Output the (X, Y) coordinate of the center of the cell containing the given text.  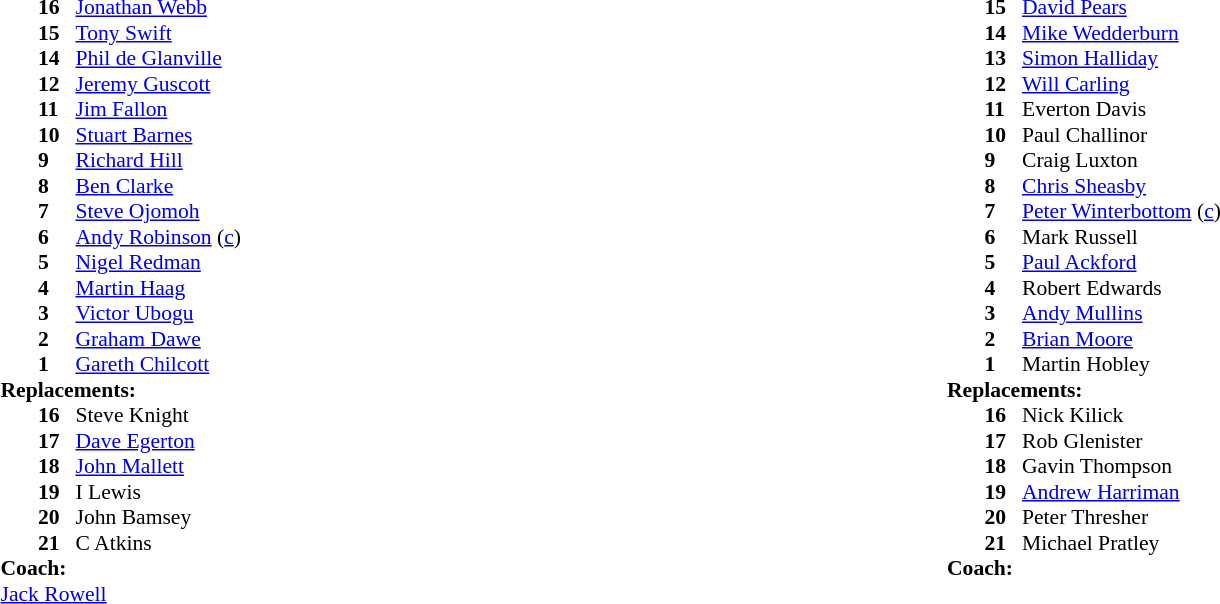
Richard Hill (158, 161)
Graham Dawe (158, 339)
Ben Clarke (158, 186)
Replacements: (120, 390)
Steve Ojomoh (158, 211)
Jim Fallon (158, 109)
Martin Haag (158, 288)
John Mallett (158, 467)
Phil de Glanville (158, 59)
Andy Robinson (c) (158, 237)
13 (1003, 59)
Dave Egerton (158, 441)
Jeremy Guscott (158, 84)
C Atkins (158, 543)
Gareth Chilcott (158, 365)
Victor Ubogu (158, 313)
15 (57, 33)
Nigel Redman (158, 263)
John Bamsey (158, 517)
Steve Knight (158, 415)
Coach: (120, 569)
I Lewis (158, 492)
Stuart Barnes (158, 135)
Tony Swift (158, 33)
